Return [X, Y] of the center of cell containing provided text 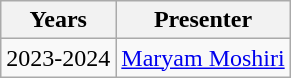
Years [58, 20]
2023-2024 [58, 58]
Maryam Moshiri [203, 58]
Presenter [203, 20]
